Extract the [X, Y] coordinate from the center of the cell holding the provided text.  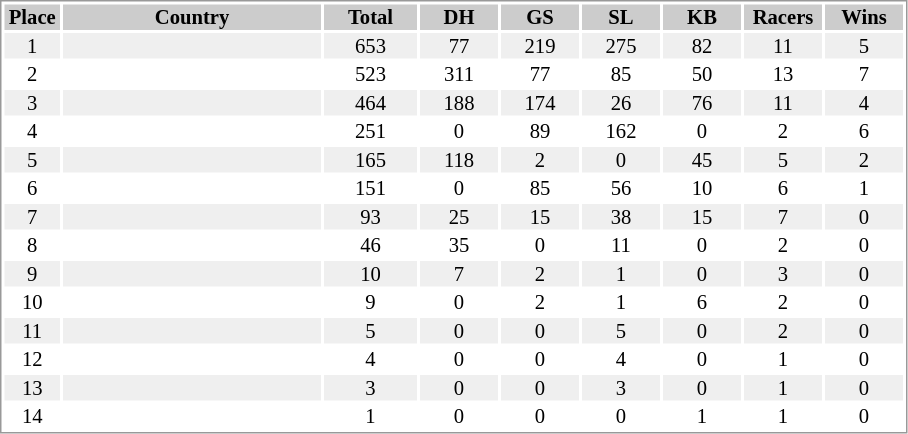
165 [370, 160]
26 [621, 103]
45 [702, 160]
56 [621, 189]
275 [621, 46]
35 [459, 245]
76 [702, 103]
464 [370, 103]
82 [702, 46]
25 [459, 217]
14 [32, 417]
Country [192, 17]
151 [370, 189]
523 [370, 75]
118 [459, 160]
Place [32, 17]
89 [540, 131]
8 [32, 245]
GS [540, 17]
653 [370, 46]
93 [370, 217]
Wins [864, 17]
SL [621, 17]
251 [370, 131]
311 [459, 75]
50 [702, 75]
DH [459, 17]
38 [621, 217]
KB [702, 17]
162 [621, 131]
219 [540, 46]
174 [540, 103]
46 [370, 245]
12 [32, 359]
188 [459, 103]
Total [370, 17]
Racers [783, 17]
